For the text-containing cell, return its midpoint in [x, y] coordinate format. 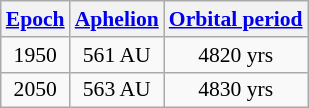
2050 [36, 90]
563 AU [117, 90]
4830 yrs [236, 90]
4820 yrs [236, 54]
561 AU [117, 54]
Orbital period [236, 19]
1950 [36, 54]
Aphelion [117, 19]
Epoch [36, 19]
